Provide the (x, y) coordinate of the cell's center where the given text is located.  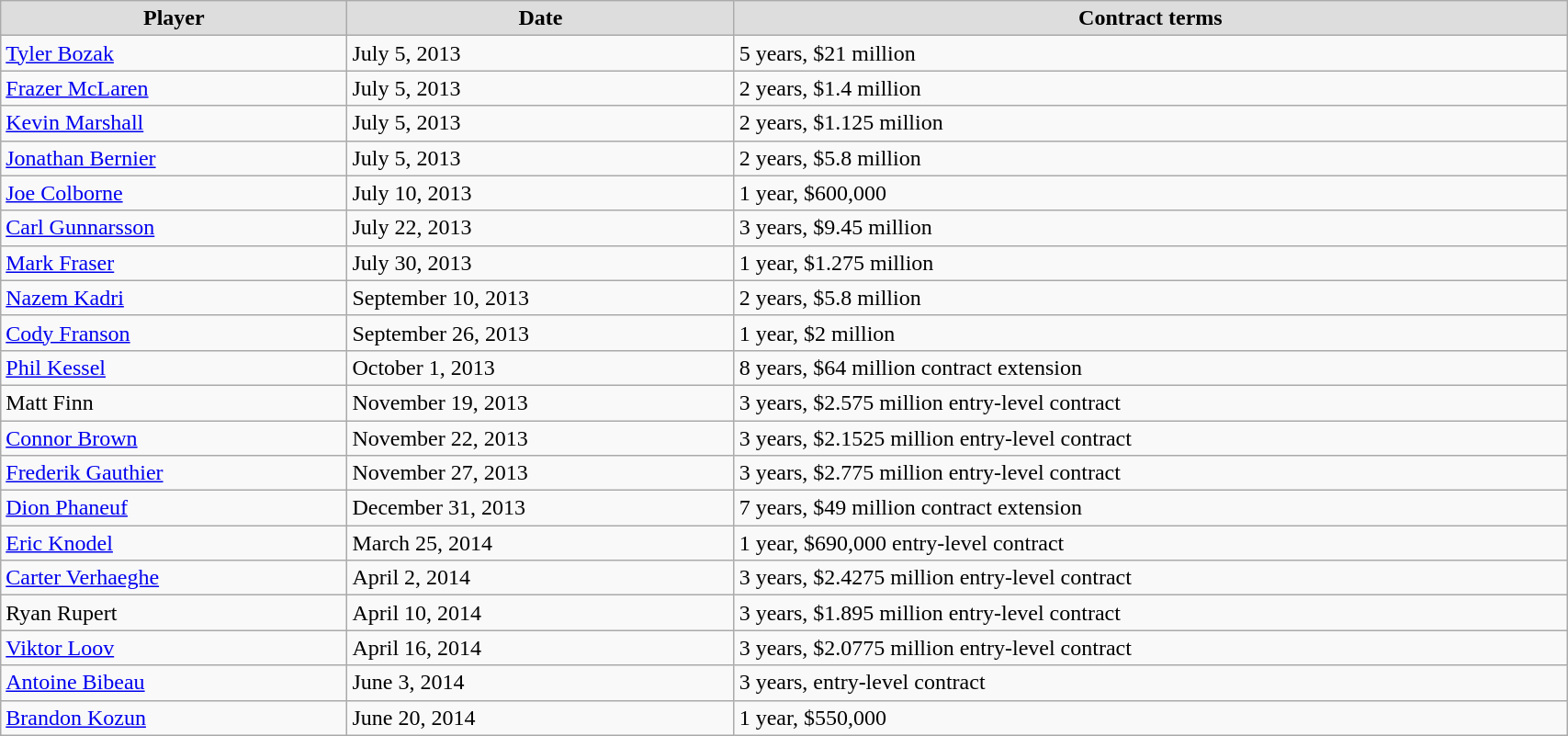
5 years, $21 million (1150, 53)
1 year, $1.275 million (1150, 263)
June 3, 2014 (540, 683)
Kevin Marshall (175, 123)
July 30, 2013 (540, 263)
1 year, $600,000 (1150, 193)
3 years, entry-level contract (1150, 683)
April 2, 2014 (540, 578)
Tyler Bozak (175, 53)
July 22, 2013 (540, 228)
Antoine Bibeau (175, 683)
3 years, $2.0775 million entry-level contract (1150, 648)
December 31, 2013 (540, 508)
3 years, $1.895 million entry-level contract (1150, 613)
Matt Finn (175, 402)
Brandon Kozun (175, 718)
Frederik Gauthier (175, 473)
Cody Franson (175, 333)
Viktor Loov (175, 648)
April 10, 2014 (540, 613)
Date (540, 18)
Dion Phaneuf (175, 508)
1 year, $690,000 entry-level contract (1150, 543)
March 25, 2014 (540, 543)
3 years, $2.4275 million entry-level contract (1150, 578)
Joe Colborne (175, 193)
Frazer McLaren (175, 88)
7 years, $49 million contract extension (1150, 508)
Eric Knodel (175, 543)
October 1, 2013 (540, 368)
1 year, $550,000 (1150, 718)
8 years, $64 million contract extension (1150, 368)
2 years, $1.4 million (1150, 88)
Mark Fraser (175, 263)
Connor Brown (175, 438)
2 years, $1.125 million (1150, 123)
September 26, 2013 (540, 333)
3 years, $9.45 million (1150, 228)
Player (175, 18)
Nazem Kadri (175, 298)
November 27, 2013 (540, 473)
1 year, $2 million (1150, 333)
Ryan Rupert (175, 613)
Carl Gunnarsson (175, 228)
3 years, $2.575 million entry-level contract (1150, 402)
July 10, 2013 (540, 193)
November 19, 2013 (540, 402)
September 10, 2013 (540, 298)
November 22, 2013 (540, 438)
Contract terms (1150, 18)
June 20, 2014 (540, 718)
3 years, $2.775 million entry-level contract (1150, 473)
April 16, 2014 (540, 648)
3 years, $2.1525 million entry-level contract (1150, 438)
Jonathan Bernier (175, 158)
Carter Verhaeghe (175, 578)
Phil Kessel (175, 368)
